Output the [x, y] coordinate of the center of the cell containing the given text.  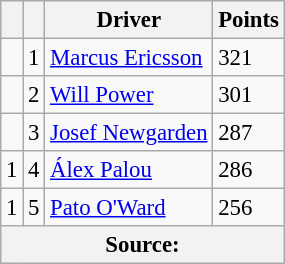
Will Power [129, 95]
Source: [142, 245]
287 [248, 133]
286 [248, 170]
321 [248, 58]
256 [248, 208]
Pato O'Ward [129, 208]
2 [34, 95]
5 [34, 208]
3 [34, 133]
Driver [129, 20]
301 [248, 95]
4 [34, 170]
Marcus Ericsson [129, 58]
Álex Palou [129, 170]
Points [248, 20]
Josef Newgarden [129, 133]
